Search for the cell housing the specified text and yield its (x, y) center coordinate. 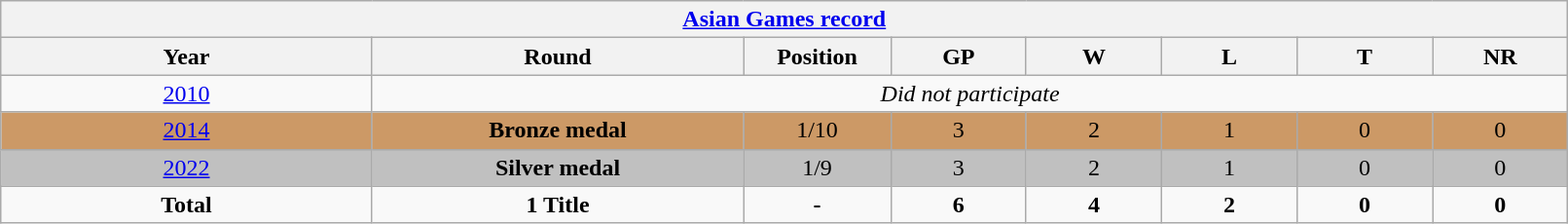
2022 (187, 168)
Silver medal (558, 168)
Round (558, 56)
Bronze medal (558, 131)
T (1365, 56)
W (1094, 56)
Position (818, 56)
2010 (187, 93)
4 (1094, 205)
Asian Games record (784, 19)
1/10 (818, 131)
Did not participate (969, 93)
6 (958, 205)
- (818, 205)
1 Title (558, 205)
L (1228, 56)
1/9 (818, 168)
GP (958, 56)
Year (187, 56)
2014 (187, 131)
NR (1501, 56)
Total (187, 205)
